Detect which cell encompasses the target text, then output its (X, Y) center coordinate. 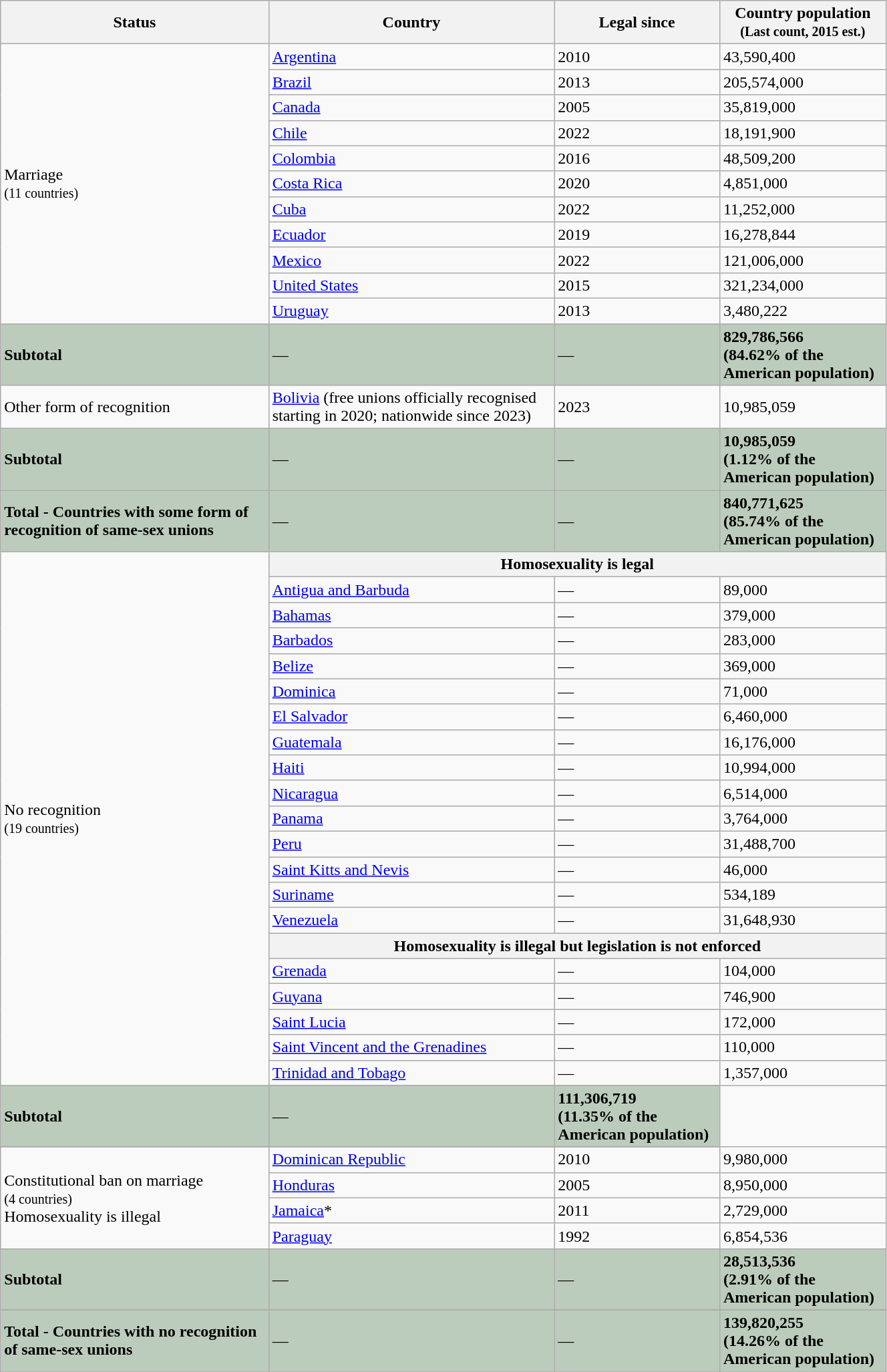
89,000 (803, 590)
43,590,400 (803, 57)
Country (411, 23)
Costa Rica (411, 184)
28,513,536 (2.91% of the American population) (803, 1279)
6,854,536 (803, 1236)
Panama (411, 818)
16,278,844 (803, 234)
4,851,000 (803, 184)
10,994,000 (803, 767)
Colombia (411, 158)
Homosexuality is illegal but legislation is not enforced (577, 946)
Suriname (411, 895)
840,771,625 (85.74% of the American population) (803, 521)
321,234,000 (803, 285)
10,985,059 (803, 407)
3,480,222 (803, 311)
48,509,200 (803, 158)
Legal since (637, 23)
71,000 (803, 691)
6,460,000 (803, 717)
El Salvador (411, 717)
10,985,059(1.12% of the American population) (803, 460)
2020 (637, 184)
2,729,000 (803, 1210)
Chile (411, 133)
Trinidad and Tobago (411, 1073)
8,950,000 (803, 1185)
Guatemala (411, 742)
Cuba (411, 209)
2019 (637, 234)
Jamaica* (411, 1210)
Dominica (411, 691)
Guyana (411, 997)
139,820,255(14.26% of the American population) (803, 1341)
Dominican Republic (411, 1160)
31,488,700 (803, 844)
Saint Kitts and Nevis (411, 869)
Nicaragua (411, 793)
Total - Countries with some form of recognition of same-sex unions (135, 521)
Country population(Last count, 2015 est.) (803, 23)
283,000 (803, 641)
Mexico (411, 260)
Canada (411, 108)
Paraguay (411, 1236)
Ecuador (411, 234)
31,648,930 (803, 920)
104,000 (803, 971)
Status (135, 23)
No recognition (19 countries) (135, 819)
Uruguay (411, 311)
Saint Lucia (411, 1022)
Honduras (411, 1185)
2016 (637, 158)
379,000 (803, 615)
2011 (637, 1210)
18,191,900 (803, 133)
Constitutional ban on marriage (4 countries) Homosexuality is illegal (135, 1198)
Marriage (11 countries) (135, 184)
746,900 (803, 997)
Haiti (411, 767)
11,252,000 (803, 209)
121,006,000 (803, 260)
Brazil (411, 82)
3,764,000 (803, 818)
9,980,000 (803, 1160)
1992 (637, 1236)
Homosexuality is legal (577, 564)
Total - Countries with no recognition of same-sex unions (135, 1341)
1,357,000 (803, 1073)
369,000 (803, 666)
172,000 (803, 1022)
16,176,000 (803, 742)
Barbados (411, 641)
2023 (637, 407)
Antigua and Barbuda (411, 590)
Saint Vincent and the Grenadines (411, 1047)
829,786,566 (84.62% of the American population) (803, 354)
Peru (411, 844)
Belize (411, 666)
2015 (637, 285)
111,306,719(11.35% of the American population) (637, 1116)
35,819,000 (803, 108)
Venezuela (411, 920)
534,189 (803, 895)
Other form of recognition (135, 407)
Grenada (411, 971)
6,514,000 (803, 793)
46,000 (803, 869)
Argentina (411, 57)
110,000 (803, 1047)
Bolivia (free unions officially recognised starting in 2020; nationwide since 2023) (411, 407)
United States (411, 285)
Bahamas (411, 615)
205,574,000 (803, 82)
